For the text-containing cell, return its midpoint in (X, Y) coordinate format. 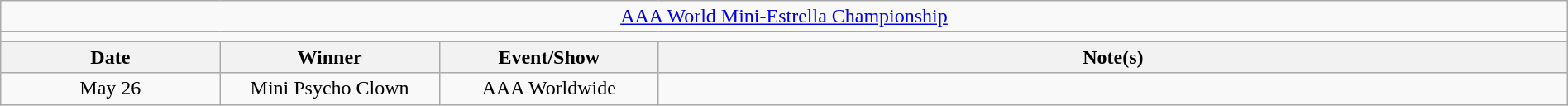
Event/Show (549, 57)
Mini Psycho Clown (329, 89)
Winner (329, 57)
AAA World Mini-Estrella Championship (784, 17)
Note(s) (1113, 57)
Date (111, 57)
AAA Worldwide (549, 89)
May 26 (111, 89)
